Extract the (X, Y) coordinate from the center of the cell holding the provided text.  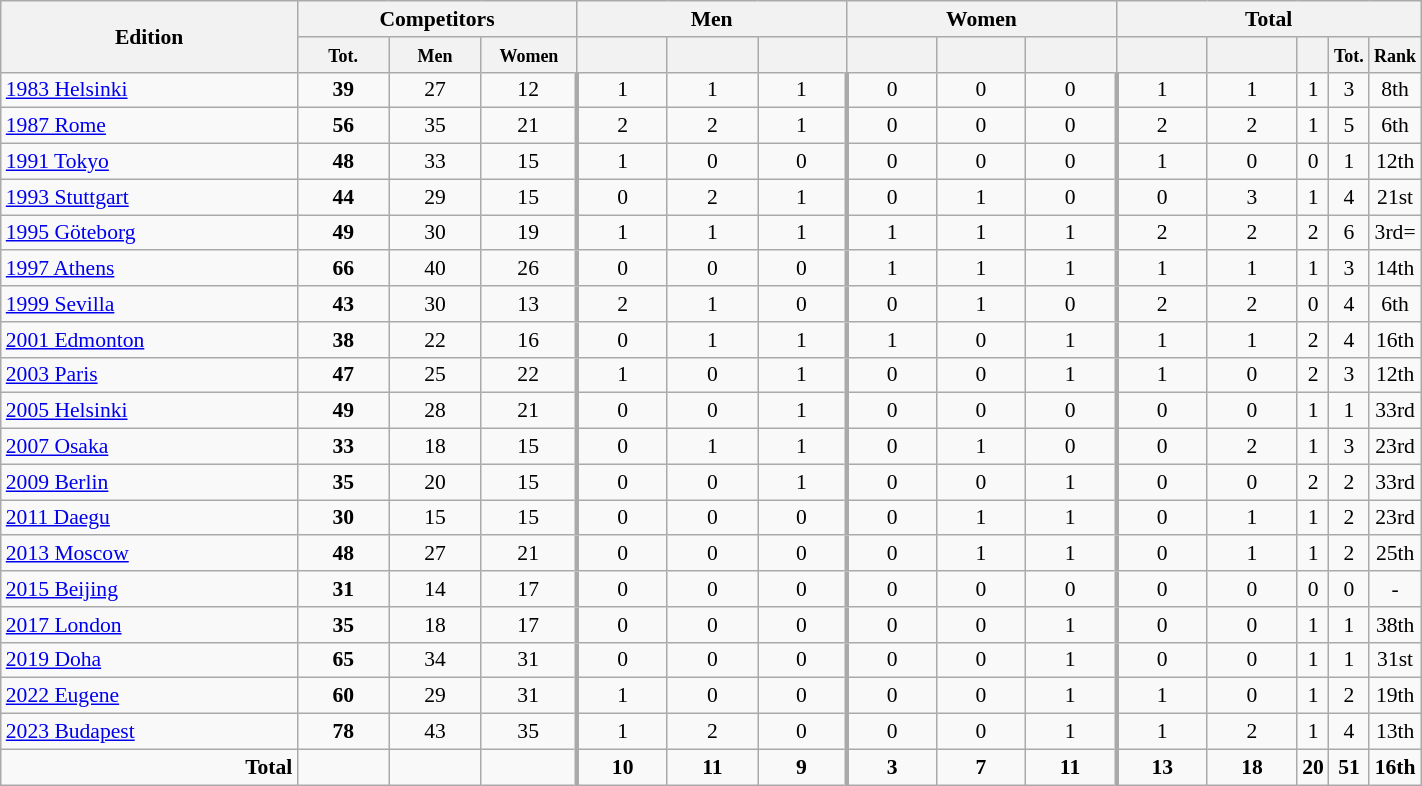
60 (343, 696)
44 (343, 197)
66 (343, 269)
6 (1349, 233)
8th (1395, 90)
2017 London (150, 625)
1997 Athens (150, 269)
16 (528, 340)
19th (1395, 696)
10 (622, 767)
2015 Beijing (150, 589)
1999 Sevilla (150, 304)
1993 Stuttgart (150, 197)
2009 Berlin (150, 482)
2023 Budapest (150, 732)
21st (1395, 197)
51 (1349, 767)
Competitors (436, 19)
31st (1395, 660)
2013 Moscow (150, 554)
25th (1395, 554)
39 (343, 90)
34 (435, 660)
- (1395, 589)
5 (1349, 126)
1983 Helsinki (150, 90)
26 (528, 269)
2003 Paris (150, 375)
25 (435, 375)
38th (1395, 625)
Rank (1395, 55)
2011 Daegu (150, 518)
14th (1395, 269)
19 (528, 233)
56 (343, 126)
1991 Tokyo (150, 162)
3rd= (1395, 233)
9 (802, 767)
38 (343, 340)
1987 Rome (150, 126)
47 (343, 375)
28 (435, 411)
2005 Helsinki (150, 411)
7 (980, 767)
2019 Doha (150, 660)
1995 Göteborg (150, 233)
14 (435, 589)
13th (1395, 732)
2001 Edmonton (150, 340)
40 (435, 269)
2007 Osaka (150, 447)
65 (343, 660)
12 (528, 90)
Edition (150, 36)
2022 Eugene (150, 696)
78 (343, 732)
